From the cell containing the given text, extract its center point as [X, Y] coordinate. 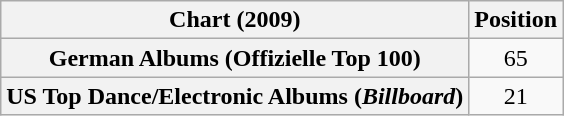
Position [516, 20]
21 [516, 96]
US Top Dance/Electronic Albums (Billboard) [235, 96]
Chart (2009) [235, 20]
65 [516, 58]
German Albums (Offizielle Top 100) [235, 58]
